Detect which cell encompasses the target text, then output its (x, y) center coordinate. 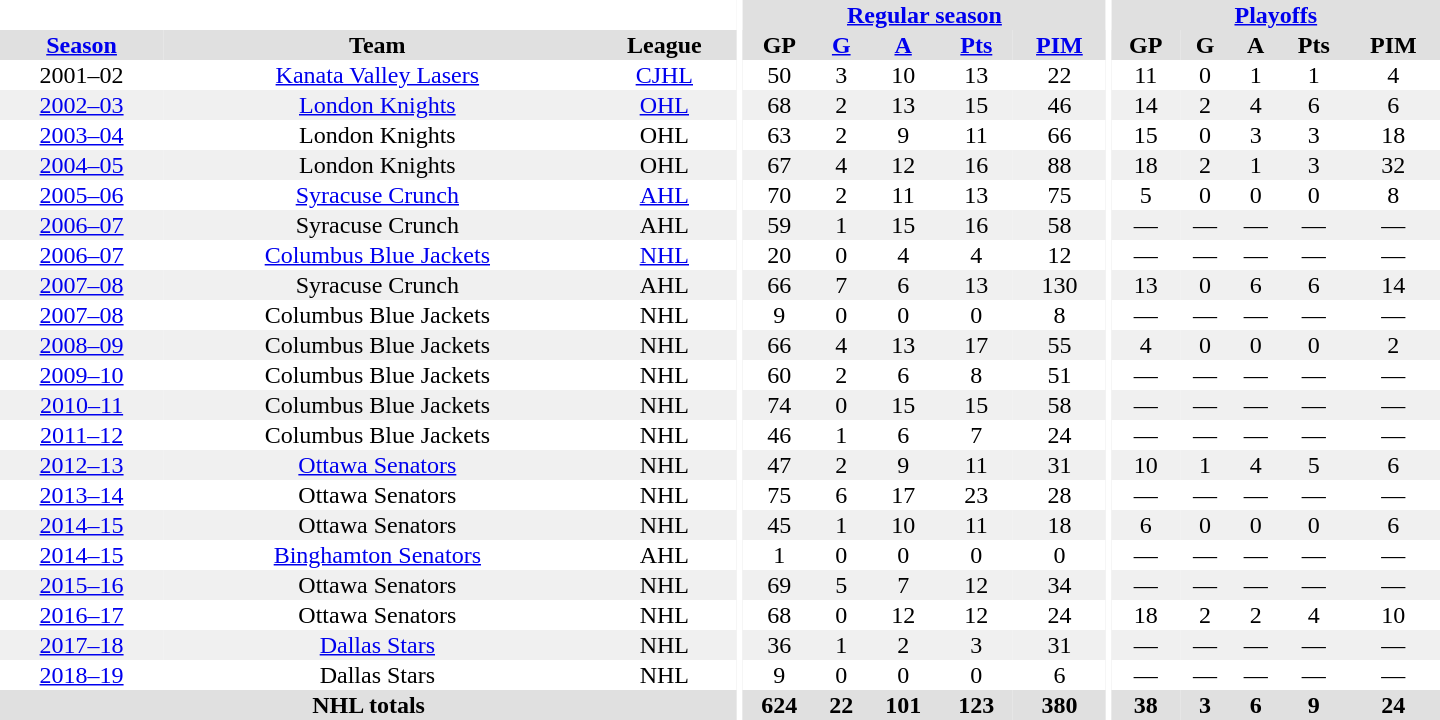
2012–13 (82, 465)
2015–16 (82, 585)
69 (780, 585)
Regular season (924, 15)
380 (1060, 705)
32 (1394, 165)
2002–03 (82, 105)
2004–05 (82, 165)
NHL totals (368, 705)
Team (377, 45)
20 (780, 255)
123 (976, 705)
Playoffs (1276, 15)
2017–18 (82, 645)
Binghamton Senators (377, 555)
67 (780, 165)
2001–02 (82, 75)
130 (1060, 285)
36 (780, 645)
2018–19 (82, 675)
League (664, 45)
59 (780, 225)
88 (1060, 165)
70 (780, 195)
CJHL (664, 75)
28 (1060, 495)
74 (780, 405)
2009–10 (82, 375)
101 (904, 705)
Kanata Valley Lasers (377, 75)
Season (82, 45)
51 (1060, 375)
2003–04 (82, 135)
2010–11 (82, 405)
624 (780, 705)
60 (780, 375)
50 (780, 75)
45 (780, 525)
63 (780, 135)
2011–12 (82, 435)
38 (1146, 705)
2008–09 (82, 345)
34 (1060, 585)
2005–06 (82, 195)
2013–14 (82, 495)
55 (1060, 345)
2016–17 (82, 615)
23 (976, 495)
47 (780, 465)
